Locate the cell with the specified text and output its (x, y) center coordinate. 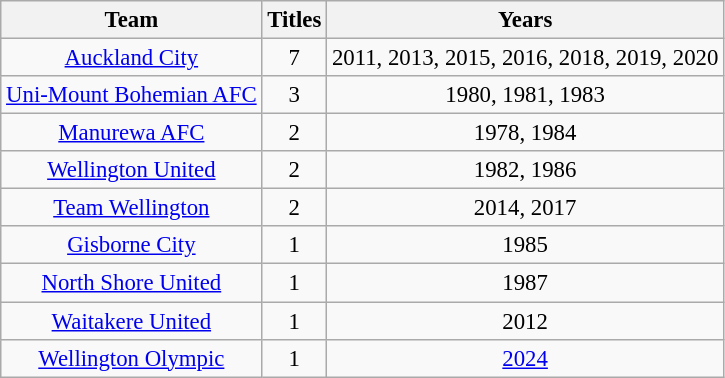
1985 (526, 245)
Auckland City (132, 58)
Manurewa AFC (132, 133)
Wellington Olympic (132, 358)
Waitakere United (132, 321)
2024 (526, 358)
2014, 2017 (526, 208)
1987 (526, 283)
2011, 2013, 2015, 2016, 2018, 2019, 2020 (526, 58)
7 (294, 58)
1978, 1984 (526, 133)
North Shore United (132, 283)
Gisborne City (132, 245)
Team (132, 20)
1982, 1986 (526, 170)
1980, 1981, 1983 (526, 95)
3 (294, 95)
Years (526, 20)
Team Wellington (132, 208)
2012 (526, 321)
Wellington United (132, 170)
Titles (294, 20)
Uni-Mount Bohemian AFC (132, 95)
